Return the (x, y) coordinate for the center point of the cell that contains the specified text.  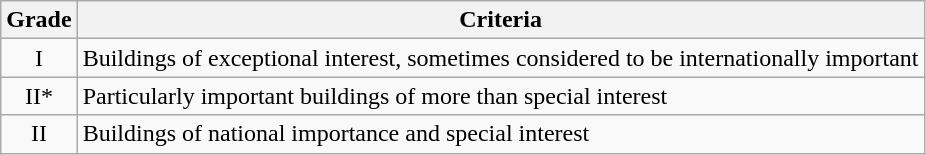
I (39, 58)
Buildings of national importance and special interest (500, 134)
Buildings of exceptional interest, sometimes considered to be internationally important (500, 58)
Criteria (500, 20)
Grade (39, 20)
II* (39, 96)
Particularly important buildings of more than special interest (500, 96)
II (39, 134)
